From the cell containing the given text, extract its center point as (X, Y) coordinate. 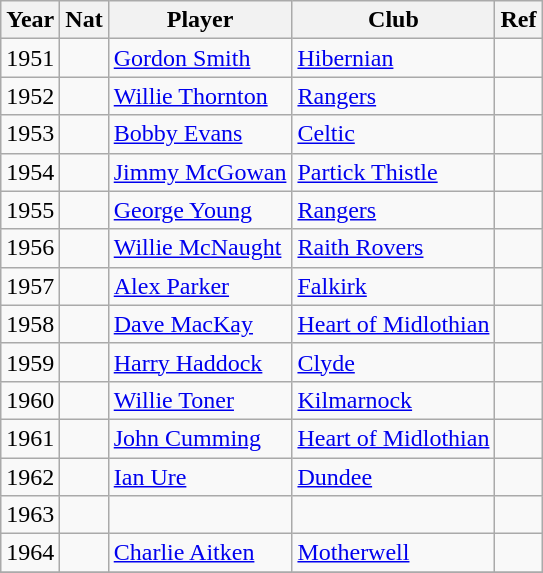
1959 (30, 362)
Celtic (394, 134)
1964 (30, 553)
Raith Rovers (394, 248)
George Young (200, 210)
1952 (30, 96)
Willie McNaught (200, 248)
1955 (30, 210)
John Cumming (200, 438)
Player (200, 20)
1951 (30, 58)
1954 (30, 172)
Hibernian (394, 58)
Alex Parker (200, 286)
Motherwell (394, 553)
Bobby Evans (200, 134)
1963 (30, 515)
1962 (30, 477)
Ref (518, 20)
Partick Thistle (394, 172)
Dundee (394, 477)
Ian Ure (200, 477)
Falkirk (394, 286)
1953 (30, 134)
Dave MacKay (200, 324)
1957 (30, 286)
Harry Haddock (200, 362)
Club (394, 20)
Willie Thornton (200, 96)
1961 (30, 438)
1958 (30, 324)
Jimmy McGowan (200, 172)
Kilmarnock (394, 400)
Nat (84, 20)
1956 (30, 248)
Willie Toner (200, 400)
Year (30, 20)
Charlie Aitken (200, 553)
Clyde (394, 362)
1960 (30, 400)
Gordon Smith (200, 58)
